Return (x, y) of the center of cell containing provided text 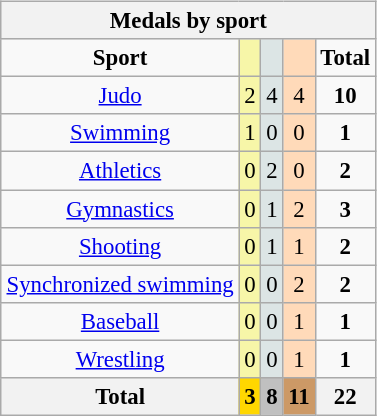
8 (272, 396)
Swimming (120, 133)
Medals by sport (188, 21)
Wrestling (120, 359)
Shooting (120, 246)
Sport (120, 58)
10 (345, 96)
Synchronized swimming (120, 284)
Baseball (120, 321)
Judo (120, 96)
Athletics (120, 171)
Gymnastics (120, 209)
22 (345, 396)
11 (299, 396)
